Scan for the cell matching the given text and deliver its (X, Y) coordinate at center. 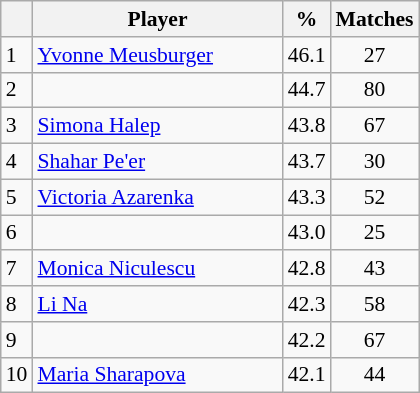
Shahar Pe'er (157, 162)
4 (17, 162)
30 (374, 162)
42.3 (307, 304)
44.7 (307, 90)
42.8 (307, 269)
9 (17, 340)
58 (374, 304)
52 (374, 197)
2 (17, 90)
44 (374, 375)
43.8 (307, 126)
8 (17, 304)
% (307, 19)
Maria Sharapova (157, 375)
6 (17, 233)
3 (17, 126)
7 (17, 269)
43.0 (307, 233)
Yvonne Meusburger (157, 55)
25 (374, 233)
Matches (374, 19)
46.1 (307, 55)
42.1 (307, 375)
Li Na (157, 304)
10 (17, 375)
Victoria Azarenka (157, 197)
27 (374, 55)
Player (157, 19)
Monica Niculescu (157, 269)
1 (17, 55)
43.3 (307, 197)
43 (374, 269)
43.7 (307, 162)
5 (17, 197)
Simona Halep (157, 126)
42.2 (307, 340)
80 (374, 90)
